Return (x, y) of the center of cell containing provided text 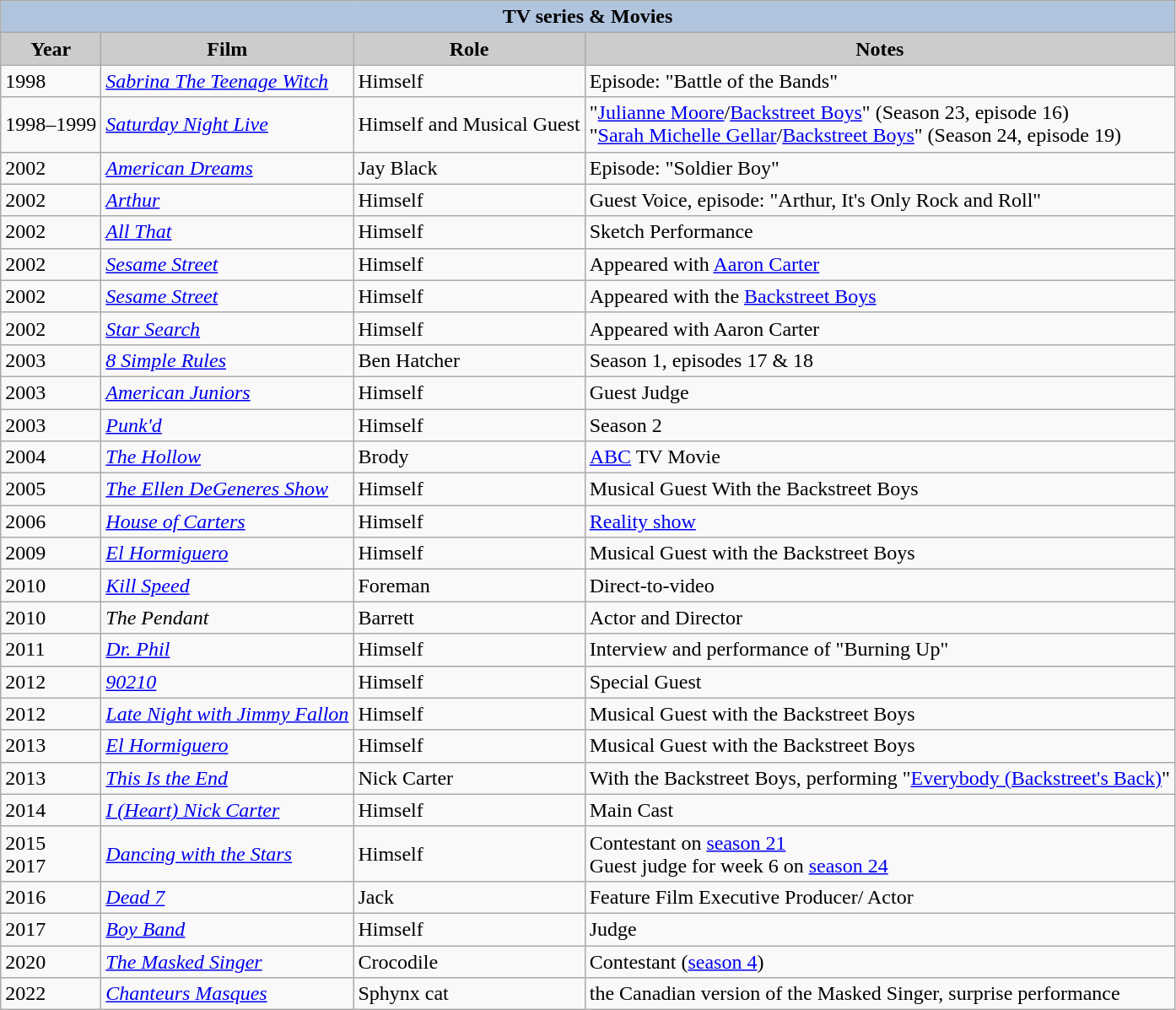
the Canadian version of the Masked Singer, surprise performance (879, 994)
Dr. Phil (228, 650)
Arthur (228, 200)
Sabrina The Teenage Witch (228, 81)
Himself and Musical Guest (469, 125)
2006 (51, 521)
"Julianne Moore/Backstreet Boys" (Season 23, episode 16)"Sarah Michelle Gellar/Backstreet Boys" (Season 24, episode 19) (879, 125)
Episode: "Battle of the Bands" (879, 81)
Feature Film Executive Producer/ Actor (879, 897)
2017 (51, 929)
The Pendant (228, 618)
The Hollow (228, 457)
American Dreams (228, 168)
Notes (879, 49)
90210 (228, 682)
Appeared with the Backstreet Boys (879, 296)
Kill Speed (228, 586)
Dead 7 (228, 897)
1998 (51, 81)
House of Carters (228, 521)
Jay Black (469, 168)
Chanteurs Masques (228, 994)
Film (228, 49)
ABC TV Movie (879, 457)
Special Guest (879, 682)
Sketch Performance (879, 232)
American Juniors (228, 392)
Reality show (879, 521)
Late Night with Jimmy Fallon (228, 714)
Musical Guest With the Backstreet Boys (879, 489)
Contestant on season 21Guest judge for week 6 on season 24 (879, 854)
Judge (879, 929)
Actor and Director (879, 618)
TV series & Movies (588, 17)
Interview and performance of "Burning Up" (879, 650)
Foreman (469, 586)
Nick Carter (469, 778)
8 Simple Rules (228, 360)
Ben Hatcher (469, 360)
Year (51, 49)
Brody (469, 457)
2020 (51, 961)
1998–1999 (51, 125)
Role (469, 49)
With the Backstreet Boys, performing "Everybody (Backstreet's Back)" (879, 778)
2014 (51, 810)
Sphynx cat (469, 994)
2005 (51, 489)
Episode: "Soldier Boy" (879, 168)
Saturday Night Live (228, 125)
Contestant (season 4) (879, 961)
2009 (51, 554)
Guest Voice, episode: "Arthur, It's Only Rock and Roll" (879, 200)
The Masked Singer (228, 961)
Barrett (469, 618)
Punk'd (228, 424)
The Ellen DeGeneres Show (228, 489)
This Is the End (228, 778)
Star Search (228, 328)
2022 (51, 994)
Boy Band (228, 929)
20152017 (51, 854)
Season 2 (879, 424)
Main Cast (879, 810)
I (Heart) Nick Carter (228, 810)
Jack (469, 897)
Season 1, episodes 17 & 18 (879, 360)
All That (228, 232)
2011 (51, 650)
Guest Judge (879, 392)
2004 (51, 457)
Crocodile (469, 961)
Dancing with the Stars (228, 854)
Direct-to-video (879, 586)
2016 (51, 897)
